Locate the cell with the specified text and output its (x, y) center coordinate. 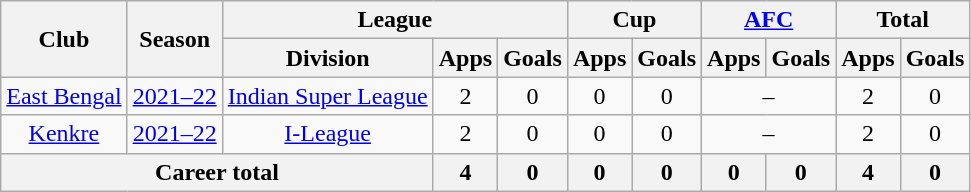
Indian Super League (328, 96)
AFC (769, 20)
League (394, 20)
I-League (328, 134)
Club (64, 39)
Kenkre (64, 134)
East Bengal (64, 96)
Cup (634, 20)
Division (328, 58)
Season (174, 39)
Career total (217, 172)
Total (903, 20)
